Identify which cell holds the provided text, then report its (X, Y) central coordinate. 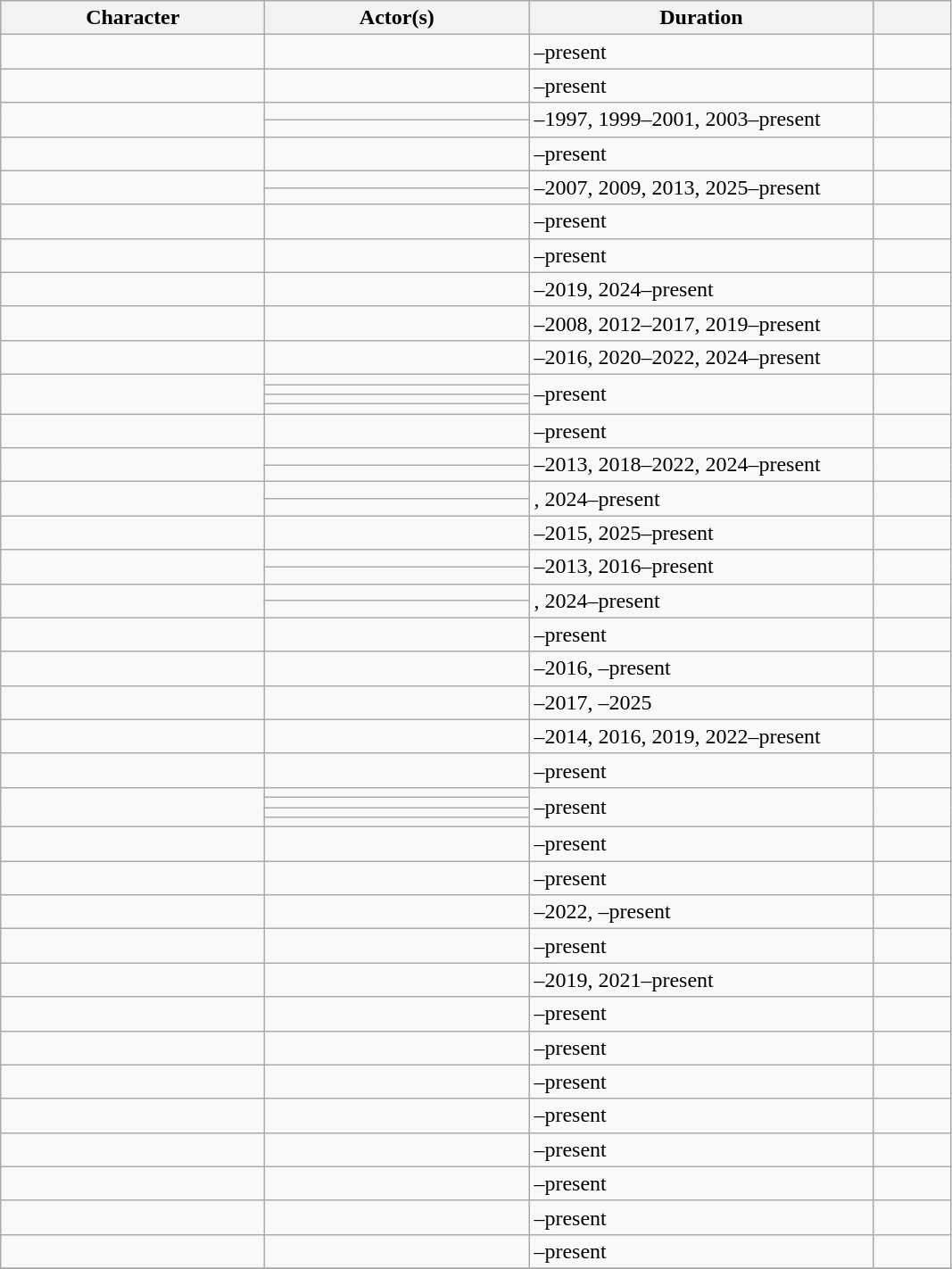
–2014, 2016, 2019, 2022–present (701, 736)
–2016, –present (701, 668)
–2016, 2020–2022, 2024–present (701, 357)
–1997, 1999–2001, 2003–present (701, 120)
–2015, 2025–present (701, 533)
–2017, –2025 (701, 702)
Duration (701, 18)
–2008, 2012–2017, 2019–present (701, 323)
–2019, 2024–present (701, 289)
Actor(s) (397, 18)
–2013, 2018–2022, 2024–present (701, 465)
–2007, 2009, 2013, 2025–present (701, 187)
Character (133, 18)
–2019, 2021–present (701, 980)
–2022, –present (701, 912)
–2013, 2016–present (701, 567)
